From the cell containing the given text, extract its center point as (x, y) coordinate. 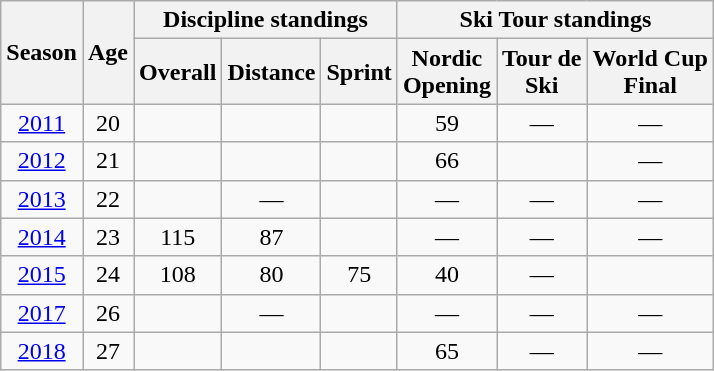
Tour deSki (541, 72)
2015 (42, 275)
21 (108, 161)
Season (42, 52)
2012 (42, 161)
27 (108, 351)
2017 (42, 313)
40 (446, 275)
Overall (178, 72)
26 (108, 313)
Discipline standings (266, 20)
Ski Tour standings (555, 20)
66 (446, 161)
80 (272, 275)
22 (108, 199)
59 (446, 123)
24 (108, 275)
2018 (42, 351)
20 (108, 123)
108 (178, 275)
65 (446, 351)
2014 (42, 237)
Sprint (359, 72)
87 (272, 237)
2011 (42, 123)
23 (108, 237)
Age (108, 52)
Distance (272, 72)
75 (359, 275)
115 (178, 237)
2013 (42, 199)
World CupFinal (650, 72)
NordicOpening (446, 72)
